Search for the cell housing the specified text and yield its [x, y] center coordinate. 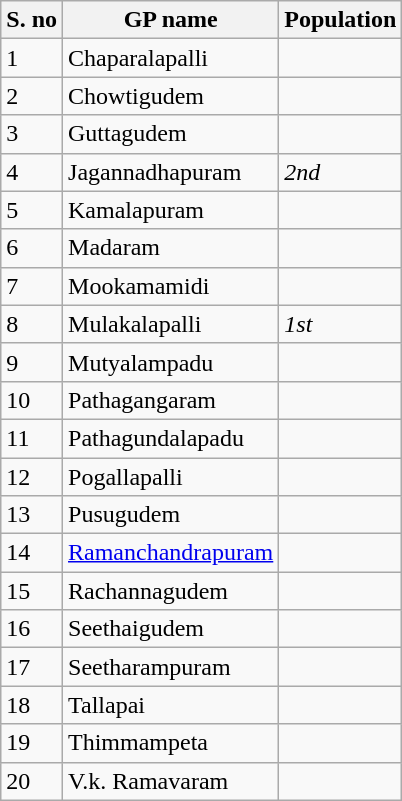
1 [32, 58]
Pogallapalli [171, 477]
11 [32, 438]
1st [340, 324]
Pusugudem [171, 515]
Mutyalampadu [171, 362]
15 [32, 591]
Chaparalapalli [171, 58]
2nd [340, 172]
17 [32, 667]
Thimmampeta [171, 743]
18 [32, 705]
Jagannadhapuram [171, 172]
8 [32, 324]
Mookamamidi [171, 286]
Seethaigudem [171, 629]
4 [32, 172]
Tallapai [171, 705]
Pathagangaram [171, 400]
13 [32, 515]
V.k. Ramavaram [171, 781]
3 [32, 134]
12 [32, 477]
7 [32, 286]
Mulakalapalli [171, 324]
9 [32, 362]
10 [32, 400]
S. no [32, 20]
6 [32, 248]
20 [32, 781]
14 [32, 553]
GP name [171, 20]
19 [32, 743]
Seetharampuram [171, 667]
Ramanchandrapuram [171, 553]
Madaram [171, 248]
Guttagudem [171, 134]
Rachannagudem [171, 591]
Chowtigudem [171, 96]
16 [32, 629]
Population [340, 20]
Pathagundalapadu [171, 438]
2 [32, 96]
5 [32, 210]
Kamalapuram [171, 210]
